Return [X, Y] of the center of cell containing provided text 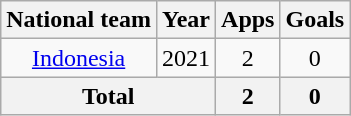
National team [79, 20]
2021 [186, 58]
Apps [248, 20]
Indonesia [79, 58]
Goals [315, 20]
Year [186, 20]
Total [108, 96]
